Output the [x, y] coordinate of the center of the cell containing the given text.  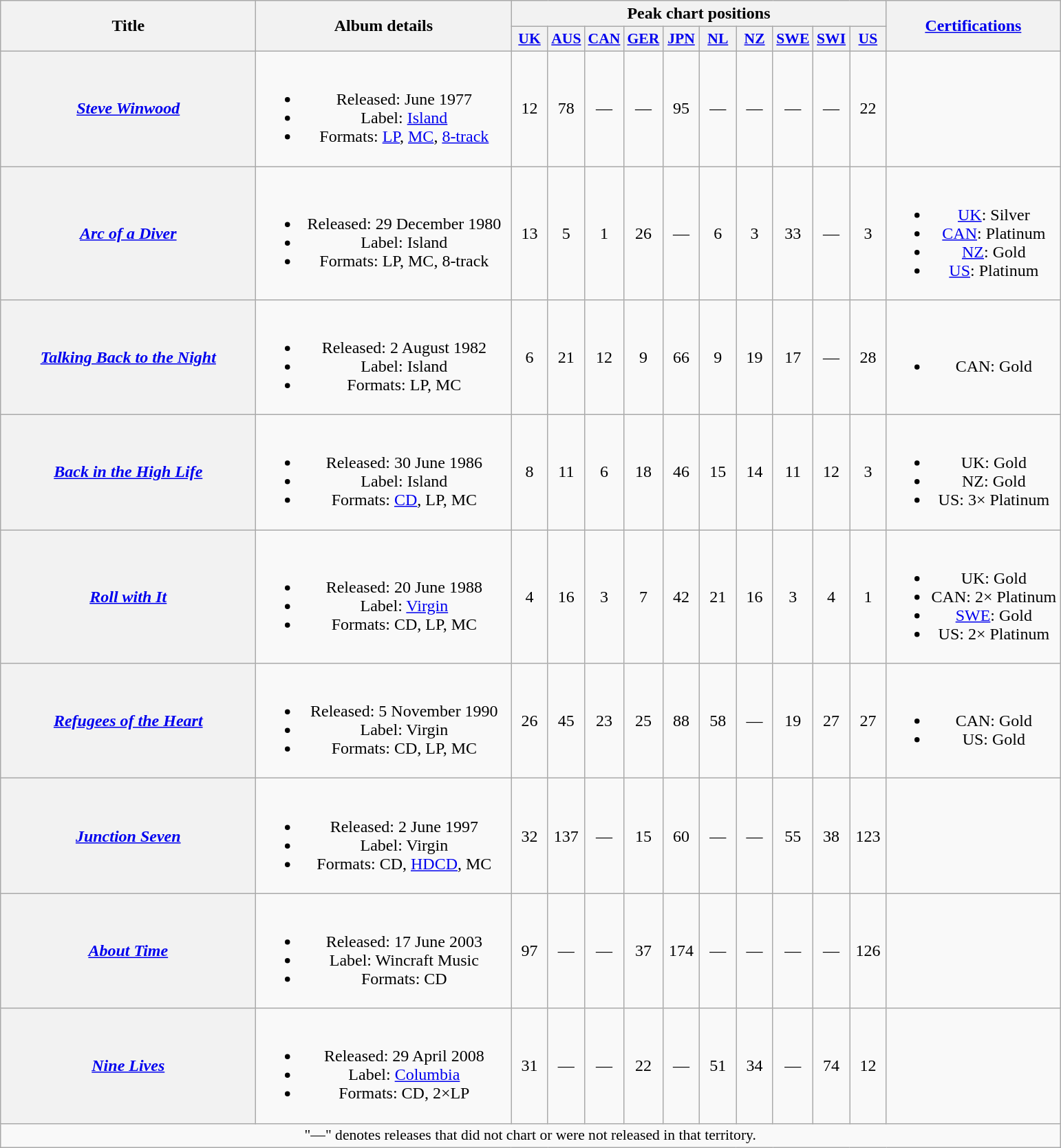
34 [754, 1065]
NL [718, 39]
Junction Seven [128, 836]
51 [718, 1065]
Roll with It [128, 597]
Released: 29 April 2008Label: ColumbiaFormats: CD, 2×LP [384, 1065]
CAN: Gold [973, 358]
SWI [831, 39]
123 [868, 836]
Steve Winwood [128, 109]
Certifications [973, 26]
Released: 20 June 1988Label: VirginFormats: CD, LP, MC [384, 597]
32 [530, 836]
23 [604, 721]
Title [128, 26]
Released: 2 August 1982Label: IslandFormats: LP, MC [384, 358]
CAN: GoldUS: Gold [973, 721]
Refugees of the Heart [128, 721]
Released: 29 December 1980Label: IslandFormats: LP, MC, 8-track [384, 233]
74 [831, 1065]
33 [793, 233]
31 [530, 1065]
25 [643, 721]
55 [793, 836]
88 [681, 721]
42 [681, 597]
SWE [793, 39]
JPN [681, 39]
Released: 5 November 1990Label: VirginFormats: CD, LP, MC [384, 721]
Peak chart positions [699, 14]
126 [868, 951]
"—" denotes releases that did not chart or were not released in that territory. [530, 1136]
Arc of a Diver [128, 233]
GER [643, 39]
Released: 30 June 1986Label: IslandFormats: CD, LP, MC [384, 472]
CAN [604, 39]
About Time [128, 951]
45 [566, 721]
Talking Back to the Night [128, 358]
58 [718, 721]
95 [681, 109]
46 [681, 472]
UK [530, 39]
Released: June 1977Label: IslandFormats: LP, MC, 8-track [384, 109]
AUS [566, 39]
7 [643, 597]
Album details [384, 26]
97 [530, 951]
14 [754, 472]
66 [681, 358]
28 [868, 358]
60 [681, 836]
Released: 17 June 2003Label: Wincraft MusicFormats: CD [384, 951]
17 [793, 358]
13 [530, 233]
Back in the High Life [128, 472]
137 [566, 836]
38 [831, 836]
78 [566, 109]
NZ [754, 39]
174 [681, 951]
8 [530, 472]
Nine Lives [128, 1065]
UK: GoldNZ: GoldUS: 3× Platinum [973, 472]
Released: 2 June 1997Label: VirginFormats: CD, HDCD, MC [384, 836]
US [868, 39]
UK: GoldCAN: 2× PlatinumSWE: GoldUS: 2× Platinum [973, 597]
5 [566, 233]
UK: SilverCAN: PlatinumNZ: GoldUS: Platinum [973, 233]
37 [643, 951]
18 [643, 472]
